Determine the (X, Y) coordinate at the center of the cell enclosing the given text.  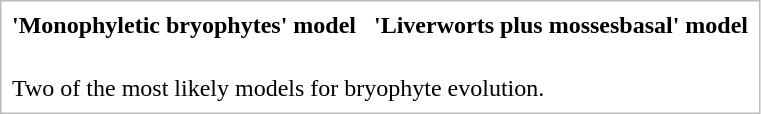
'Monophyletic bryophytes' model (184, 25)
Two of the most likely models for bryophyte evolution. (380, 89)
'Liverworts plus mossesbasal' model (562, 25)
